Pinpoint the cell where the given text exists, returning its (x, y) midpoint coordinate. 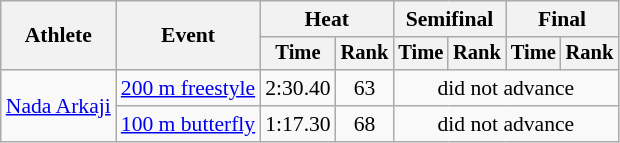
Heat (326, 19)
Nada Arkaji (58, 106)
Event (188, 36)
1:17.30 (298, 124)
200 m freestyle (188, 88)
Final (562, 19)
68 (365, 124)
2:30.40 (298, 88)
Athlete (58, 36)
Semifinal (449, 19)
100 m butterfly (188, 124)
63 (365, 88)
